Locate the cell with the specified text and output its (x, y) center coordinate. 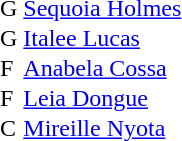
Italee Lucas (102, 38)
G (8, 38)
Anabela Cossa (102, 68)
Leia Dongue (102, 98)
